For the text-containing cell, return its midpoint in (x, y) coordinate format. 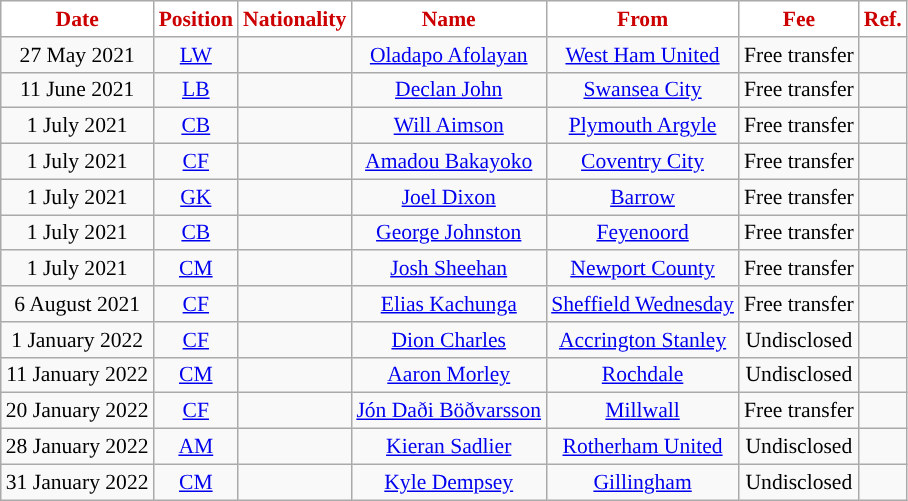
From (642, 19)
Accrington Stanley (642, 340)
Dion Charles (448, 340)
Jón Daði Böðvarsson (448, 411)
Sheffield Wednesday (642, 304)
Position (196, 19)
Gillingham (642, 482)
6 August 2021 (78, 304)
Nationality (294, 19)
28 January 2022 (78, 447)
Ref. (883, 19)
Name (448, 19)
LB (196, 90)
Fee (799, 19)
Swansea City (642, 90)
West Ham United (642, 55)
Date (78, 19)
Rotherham United (642, 447)
Rochdale (642, 375)
Kieran Sadlier (448, 447)
Joel Dixon (448, 197)
GK (196, 197)
27 May 2021 (78, 55)
Newport County (642, 269)
AM (196, 447)
Josh Sheehan (448, 269)
11 January 2022 (78, 375)
1 January 2022 (78, 340)
31 January 2022 (78, 482)
11 June 2021 (78, 90)
Declan John (448, 90)
Kyle Dempsey (448, 482)
Millwall (642, 411)
George Johnston (448, 233)
Feyenoord (642, 233)
Barrow (642, 197)
Amadou Bakayoko (448, 162)
Plymouth Argyle (642, 126)
Elias Kachunga (448, 304)
Aaron Morley (448, 375)
LW (196, 55)
Oladapo Afolayan (448, 55)
20 January 2022 (78, 411)
Will Aimson (448, 126)
Coventry City (642, 162)
